Capture the cell that displays the provided text and extract its [x, y] central coordinate. 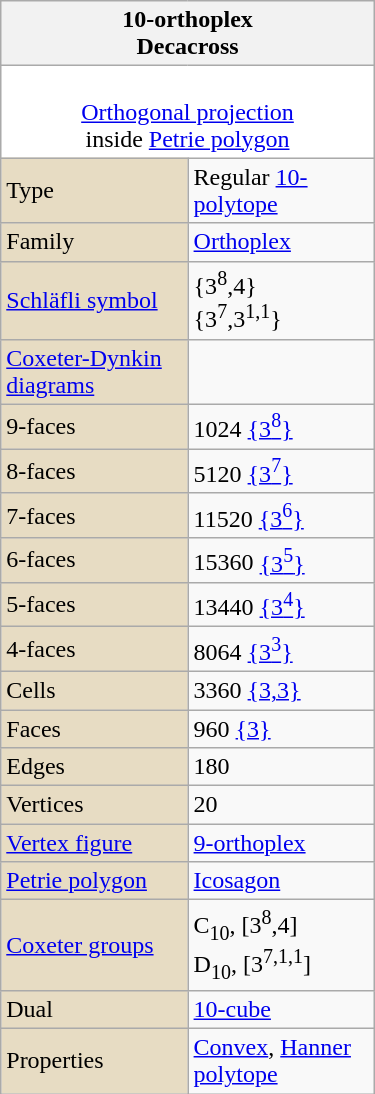
3360 {3,3} [281, 690]
C10, [38,4]D10, [37,1,1] [281, 946]
7-faces [94, 516]
Cells [94, 690]
11520 {36} [281, 516]
960 {3} [281, 729]
5120 {37} [281, 472]
180 [281, 767]
Coxeter groups [94, 946]
8064 {33} [281, 650]
Orthoplex [281, 242]
15360 {35} [281, 560]
9-faces [94, 426]
Dual [94, 1009]
1024 {38} [281, 426]
4-faces [94, 650]
10-cube [281, 1009]
13440 {34} [281, 604]
8-faces [94, 472]
20 [281, 805]
10-orthoplexDecacross [188, 34]
Vertex figure [94, 843]
9-orthoplex [281, 843]
Edges [94, 767]
Orthogonal projectioninside Petrie polygon [188, 112]
Faces [94, 729]
Family [94, 242]
Petrie polygon [94, 881]
Coxeter-Dynkin diagrams [94, 372]
Convex, Hanner polytope [281, 1060]
{38,4}{37,31,1} [281, 300]
Type [94, 190]
Vertices [94, 805]
Icosagon [281, 881]
Properties [94, 1060]
Schläfli symbol [94, 300]
5-faces [94, 604]
6-faces [94, 560]
Regular 10-polytope [281, 190]
